Find where the given text appears and provide that cell's center as [X, Y] coordinate. 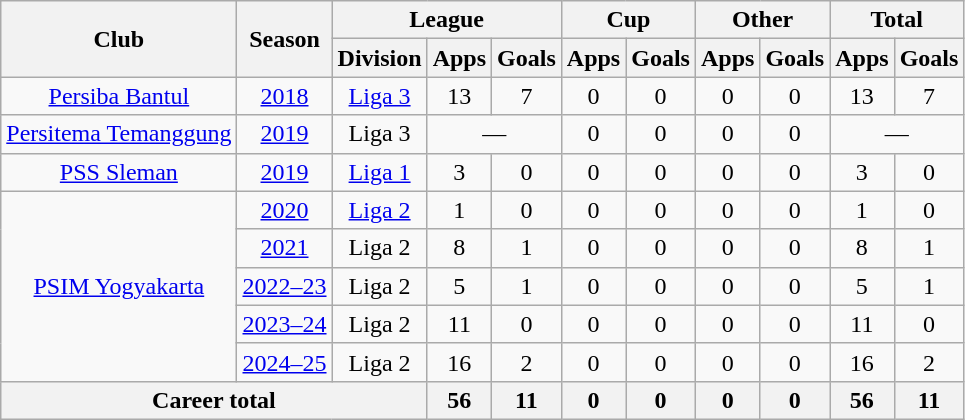
League [446, 20]
Career total [214, 400]
Season [284, 39]
2023–24 [284, 324]
PSS Sleman [119, 172]
2018 [284, 96]
Club [119, 39]
Total [897, 20]
Liga 1 [380, 172]
2020 [284, 210]
PSIM Yogyakarta [119, 286]
2024–25 [284, 362]
Cup [628, 20]
2021 [284, 248]
2022–23 [284, 286]
Other [762, 20]
Persiba Bantul [119, 96]
Division [380, 58]
Persitema Temanggung [119, 134]
